Locate the cell with the specified text and output its [x, y] center coordinate. 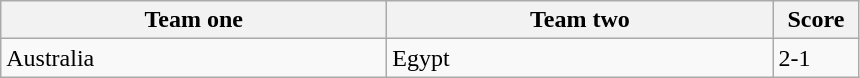
Team two [580, 20]
2-1 [816, 58]
Score [816, 20]
Egypt [580, 58]
Australia [194, 58]
Team one [194, 20]
